Search for the cell housing the specified text and yield its (X, Y) center coordinate. 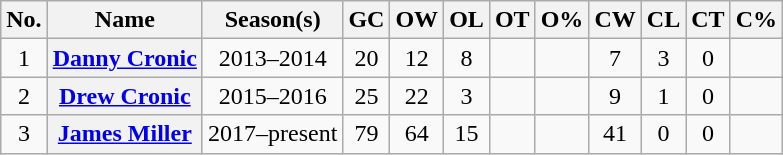
7 (615, 58)
8 (467, 58)
25 (366, 96)
James Miller (124, 134)
Danny Cronic (124, 58)
OW (417, 20)
12 (417, 58)
2 (24, 96)
CT (708, 20)
CW (615, 20)
C% (756, 20)
O% (562, 20)
41 (615, 134)
GC (366, 20)
15 (467, 134)
Season(s) (272, 20)
9 (615, 96)
OL (467, 20)
20 (366, 58)
Drew Cronic (124, 96)
22 (417, 96)
Name (124, 20)
CL (663, 20)
2015–2016 (272, 96)
No. (24, 20)
OT (512, 20)
2013–2014 (272, 58)
64 (417, 134)
79 (366, 134)
2017–present (272, 134)
